Output the [x, y] coordinate of the center of the cell containing the given text.  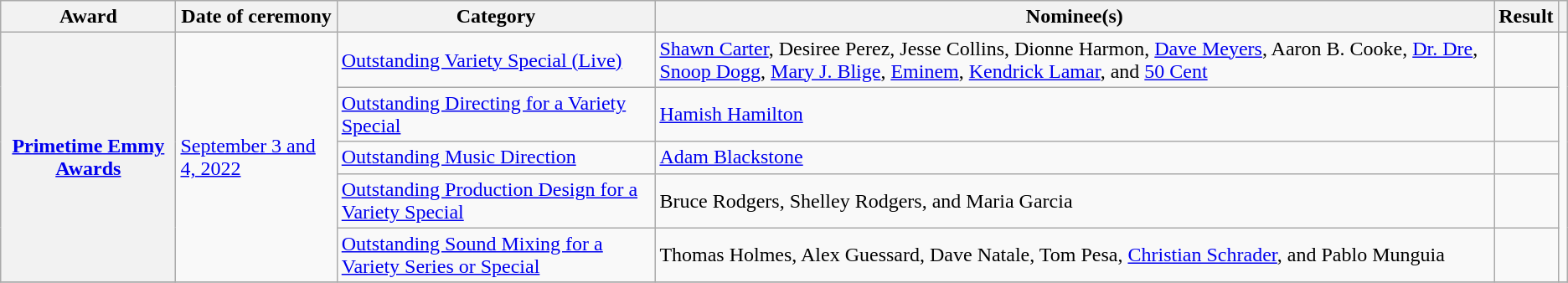
September 3 and 4, 2022 [256, 157]
Category [496, 17]
Outstanding Music Direction [496, 157]
Outstanding Sound Mixing for a Variety Series or Special [496, 255]
Adam Blackstone [1075, 157]
Hamish Hamilton [1075, 114]
Award [89, 17]
Thomas Holmes, Alex Guessard, Dave Natale, Tom Pesa, Christian Schrader, and Pablo Munguia [1075, 255]
Date of ceremony [256, 17]
Primetime Emmy Awards [89, 157]
Outstanding Directing for a Variety Special [496, 114]
Outstanding Production Design for a Variety Special [496, 201]
Nominee(s) [1075, 17]
Result [1526, 17]
Bruce Rodgers, Shelley Rodgers, and Maria Garcia [1075, 201]
Outstanding Variety Special (Live) [496, 60]
